Find where the given text appears and provide that cell's center as [x, y] coordinate. 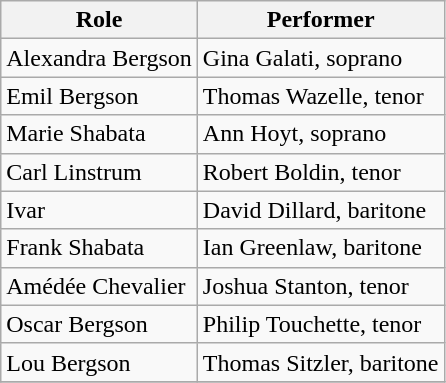
Thomas Wazelle, tenor [320, 96]
Role [100, 20]
Joshua Stanton, tenor [320, 286]
Oscar Bergson [100, 324]
Ian Greenlaw, baritone [320, 248]
Robert Boldin, tenor [320, 172]
David Dillard, baritone [320, 210]
Thomas Sitzler, baritone [320, 362]
Philip Touchette, tenor [320, 324]
Amédée Chevalier [100, 286]
Marie Shabata [100, 134]
Lou Bergson [100, 362]
Carl Linstrum [100, 172]
Frank Shabata [100, 248]
Alexandra Bergson [100, 58]
Gina Galati, soprano [320, 58]
Emil Bergson [100, 96]
Performer [320, 20]
Ivar [100, 210]
Ann Hoyt, soprano [320, 134]
